Return the (X, Y) coordinate for the center point of the cell that contains the specified text.  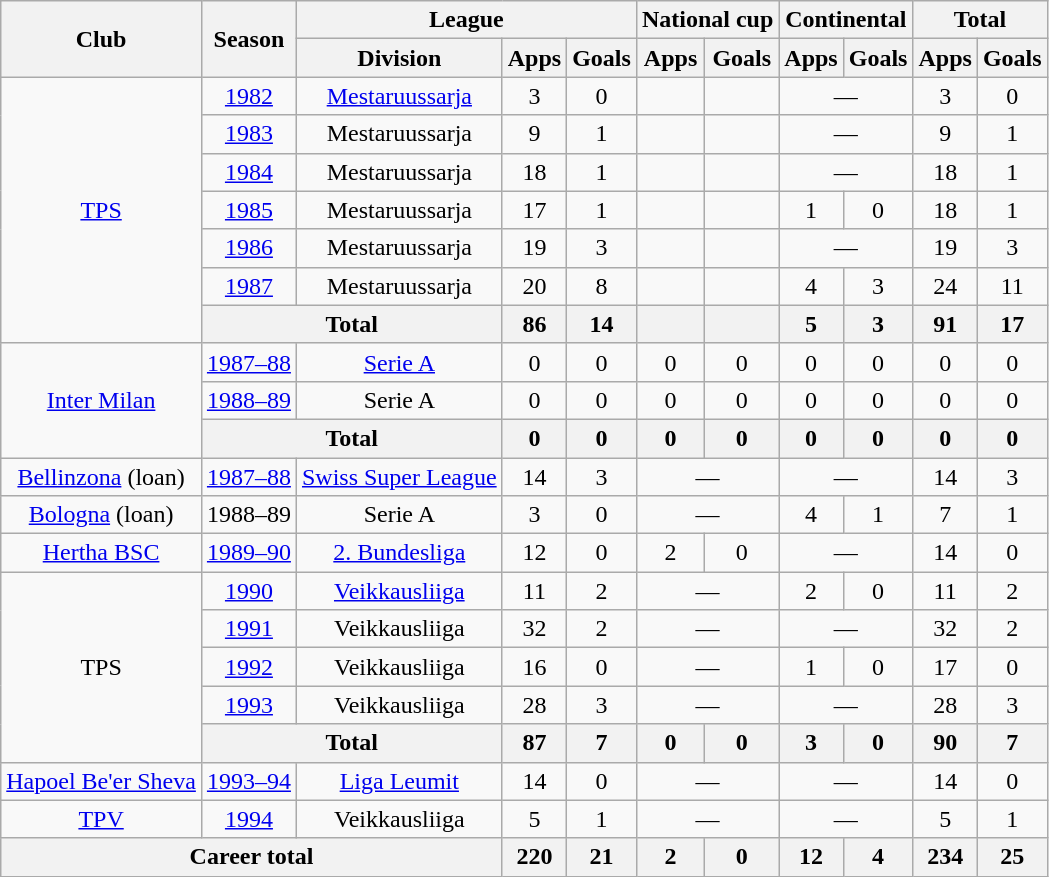
1982 (248, 96)
86 (534, 324)
1985 (248, 210)
National cup (707, 20)
TPV (102, 819)
87 (534, 743)
1987 (248, 286)
Hertha BSC (102, 553)
91 (945, 324)
Liga Leumit (399, 781)
League (466, 20)
Inter Milan (102, 400)
1994 (248, 819)
1984 (248, 172)
220 (534, 857)
Bologna (loan) (102, 515)
Division (399, 58)
Continental (846, 20)
Club (102, 39)
1983 (248, 134)
Career total (252, 857)
16 (534, 667)
2. Bundesliga (399, 553)
Swiss Super League (399, 477)
1991 (248, 629)
21 (602, 857)
1993–94 (248, 781)
234 (945, 857)
1990 (248, 591)
25 (1012, 857)
1986 (248, 248)
Season (248, 39)
8 (602, 286)
90 (945, 743)
20 (534, 286)
1989–90 (248, 553)
1993 (248, 705)
Bellinzona (loan) (102, 477)
Hapoel Be'er Sheva (102, 781)
1992 (248, 667)
24 (945, 286)
